Provide the [x, y] coordinate of the cell's center where the given text is located.  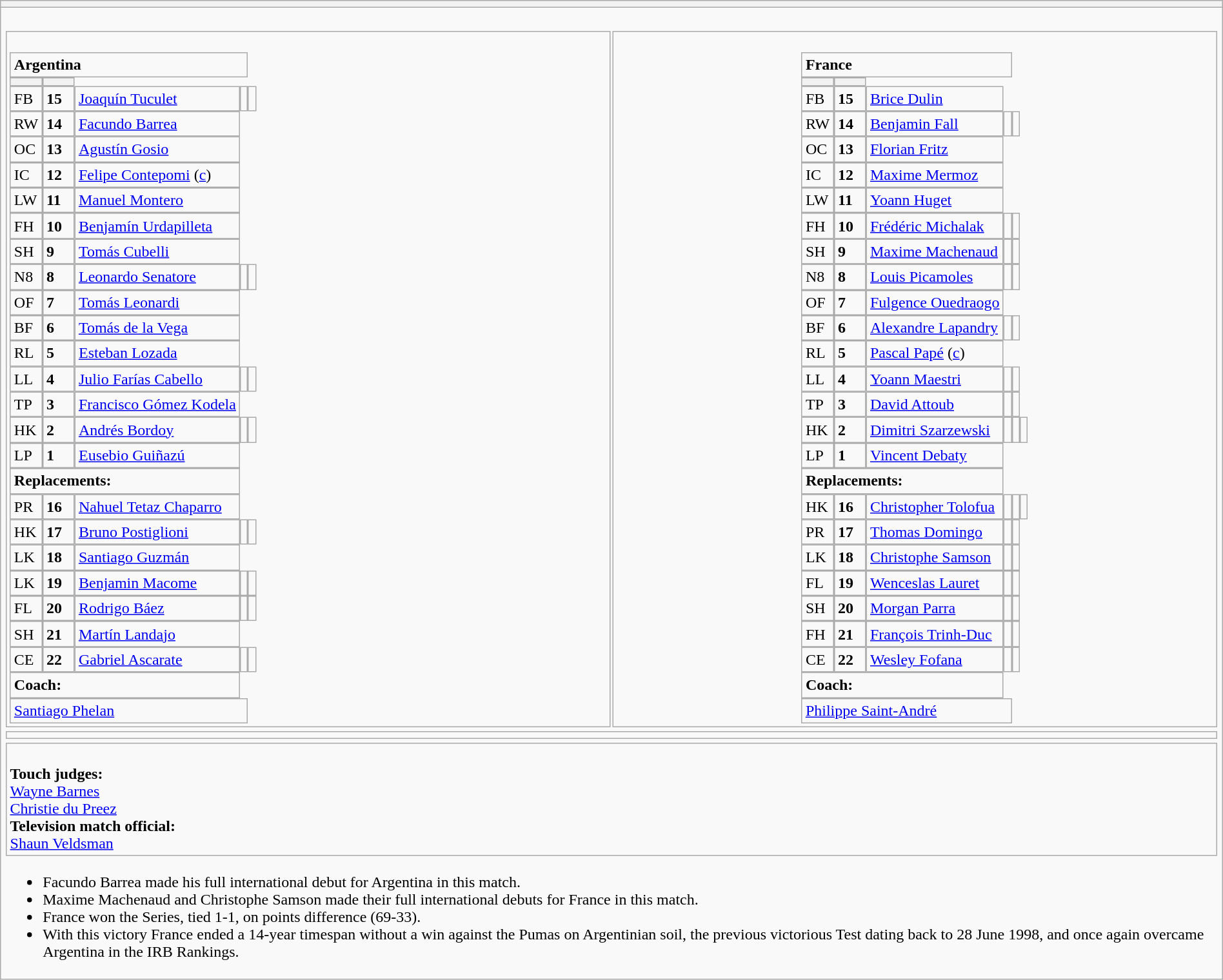
Andrés Bordoy [157, 430]
Alexandre Lapandry [935, 328]
Pascal Papé (c) [935, 353]
Vincent Debaty [935, 456]
Tomás de la Vega [157, 328]
Julio Farías Cabello [157, 379]
Bruno Postiglioni [157, 532]
Philippe Saint-André [907, 710]
Louis Picamoles [935, 277]
Manuel Montero [157, 201]
Thomas Domingo [935, 532]
Leonardo Senatore [157, 277]
Yoann Huget [935, 201]
Benjamín Urdapilleta [157, 226]
Felipe Contepomi (c) [157, 175]
Touch judges: Wayne Barnes Christie du Preez Television match official: Shaun Veldsman [611, 799]
Gabriel Ascarate [157, 660]
Dimitri Szarzewski [935, 430]
Agustín Gosio [157, 150]
Frédéric Michalak [935, 226]
France [907, 65]
Fulgence Ouedraogo [935, 302]
Argentina [129, 65]
Benjamin Fall [935, 124]
Brice Dulin [935, 99]
Wesley Fofana [935, 660]
Benjamin Macome [157, 583]
Maxime Mermoz [935, 175]
Francisco Gómez Kodela [157, 405]
Tomás Leonardi [157, 302]
Yoann Maestri [935, 379]
Christophe Samson [935, 558]
Santiago Phelan [129, 710]
François Trinh-Duc [935, 634]
Facundo Barrea [157, 124]
Rodrigo Báez [157, 609]
Florian Fritz [935, 150]
Eusebio Guiñazú [157, 456]
Christopher Tolofua [935, 507]
Morgan Parra [935, 609]
Nahuel Tetaz Chaparro [157, 507]
Tomás Cubelli [157, 251]
Esteban Lozada [157, 353]
Wenceslas Lauret [935, 583]
David Attoub [935, 405]
Martín Landajo [157, 634]
Joaquín Tuculet [157, 99]
Maxime Machenaud [935, 251]
Santiago Guzmán [157, 558]
